For the text-containing cell, return its midpoint in (X, Y) coordinate format. 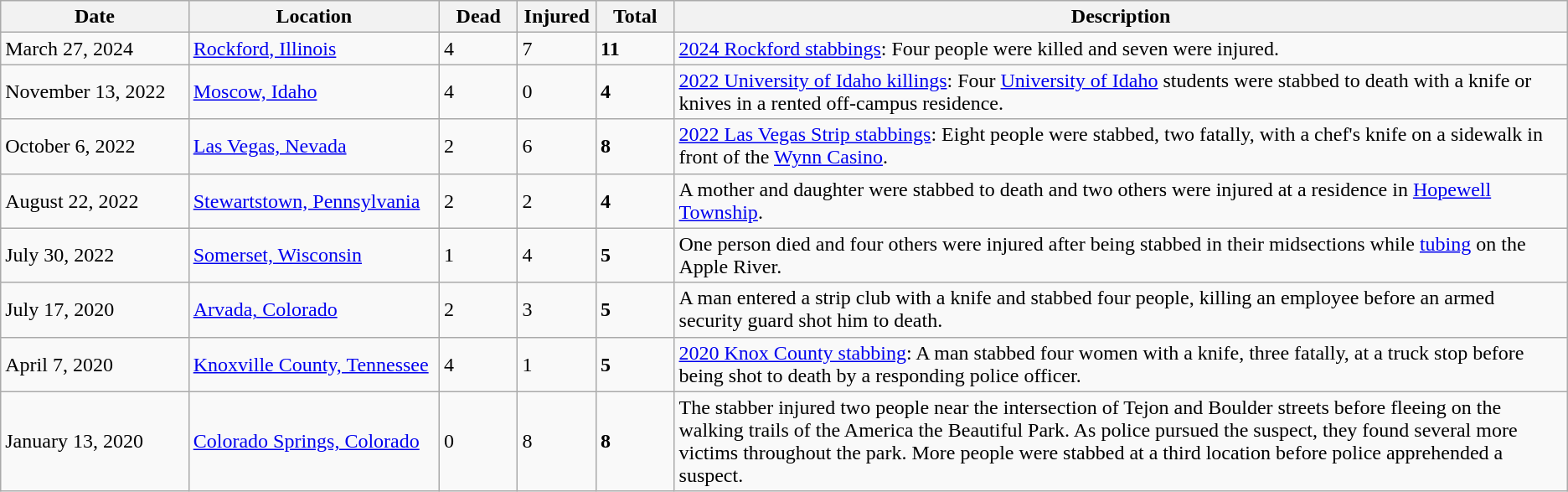
Moscow, Idaho (313, 92)
July 30, 2022 (95, 255)
11 (635, 49)
7 (557, 49)
November 13, 2022 (95, 92)
6 (557, 146)
August 22, 2022 (95, 201)
A mother and daughter were stabbed to death and two others were injured at a residence in Hopewell Township. (1121, 201)
One person died and four others were injured after being stabbed in their midsections while tubing on the Apple River. (1121, 255)
October 6, 2022 (95, 146)
Stewartstown, Pennsylvania (313, 201)
Injured (557, 17)
Somerset, Wisconsin (313, 255)
2022 University of Idaho killings: Four University of Idaho students were stabbed to death with a knife or knives in a rented off-campus residence. (1121, 92)
Dead (478, 17)
2024 Rockford stabbings: Four people were killed and seven were injured. (1121, 49)
Arvada, Colorado (313, 310)
2022 Las Vegas Strip stabbings: Eight people were stabbed, two fatally, with a chef's knife on a sidewalk in front of the Wynn Casino. (1121, 146)
Colorado Springs, Colorado (313, 441)
Las Vegas, Nevada (313, 146)
March 27, 2024 (95, 49)
Knoxville County, Tennessee (313, 364)
A man entered a strip club with a knife and stabbed four people, killing an employee before an armed security guard shot him to death. (1121, 310)
January 13, 2020 (95, 441)
Rockford, Illinois (313, 49)
April 7, 2020 (95, 364)
July 17, 2020 (95, 310)
Total (635, 17)
Description (1121, 17)
Location (313, 17)
3 (557, 310)
Date (95, 17)
